Identify which cell holds the provided text, then report its (x, y) central coordinate. 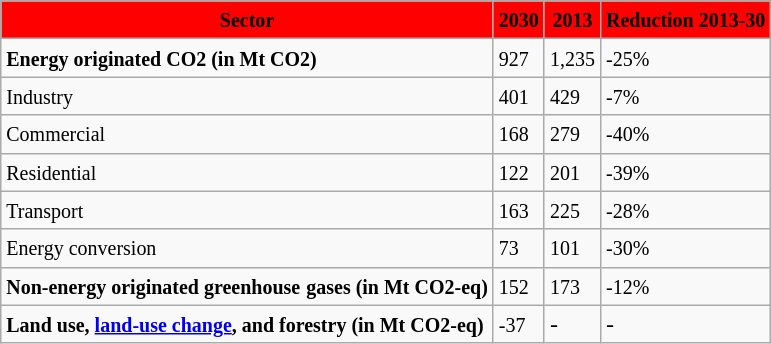
2013 (572, 20)
163 (518, 210)
-37 (518, 324)
279 (572, 134)
401 (518, 96)
122 (518, 172)
2030 (518, 20)
-12% (685, 286)
1,235 (572, 58)
-39% (685, 172)
429 (572, 96)
Residential (248, 172)
-7% (685, 96)
927 (518, 58)
Transport (248, 210)
Reduction 2013-30 (685, 20)
-40% (685, 134)
-25% (685, 58)
Commercial (248, 134)
-30% (685, 248)
201 (572, 172)
168 (518, 134)
Energy conversion (248, 248)
Land use, land-use change, and forestry (in Mt CO2-eq) (248, 324)
101 (572, 248)
173 (572, 286)
73 (518, 248)
Non-energy originated greenhouse gases (in Mt CO2-eq) (248, 286)
Sector (248, 20)
225 (572, 210)
Energy originated CO2 (in Mt CO2) (248, 58)
152 (518, 286)
Industry (248, 96)
-28% (685, 210)
